Search for the cell housing the specified text and yield its [X, Y] center coordinate. 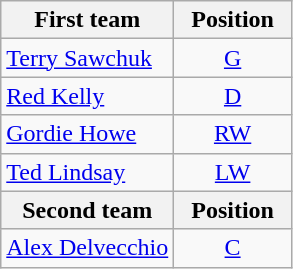
G [233, 58]
Red Kelly [88, 96]
Terry Sawchuk [88, 58]
C [233, 248]
Alex Delvecchio [88, 248]
RW [233, 134]
Gordie Howe [88, 134]
First team [88, 20]
D [233, 96]
Ted Lindsay [88, 172]
LW [233, 172]
Second team [88, 210]
